Extract the [x, y] coordinate from the center of the cell holding the provided text.  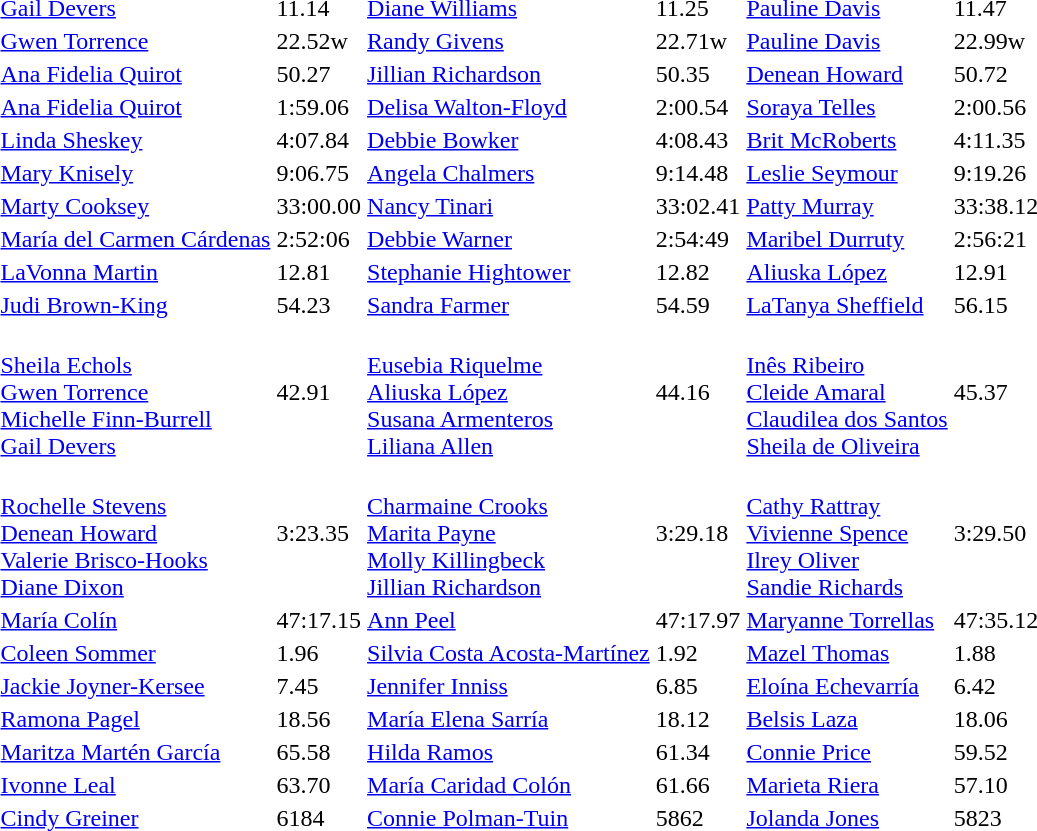
54.23 [319, 305]
Patty Murray [847, 206]
Maryanne Torrellas [847, 620]
Jillian Richardson [509, 74]
Eloína Echevarría [847, 686]
Mazel Thomas [847, 653]
Pauline Davis [847, 41]
50.35 [698, 74]
42.91 [319, 392]
4:07.84 [319, 140]
2:52:06 [319, 239]
Connie Price [847, 752]
Delisa Walton-Floyd [509, 107]
63.70 [319, 785]
María Elena Sarría [509, 719]
3:23.35 [319, 533]
Jennifer Inniss [509, 686]
Eusebia RiquelmeAliuska LópezSusana ArmenterosLiliana Allen [509, 392]
Ann Peel [509, 620]
22.71w [698, 41]
Stephanie Hightower [509, 272]
Leslie Seymour [847, 173]
9:06.75 [319, 173]
Nancy Tinari [509, 206]
Sandra Farmer [509, 305]
Maribel Durruty [847, 239]
22.52w [319, 41]
Aliuska López [847, 272]
12.81 [319, 272]
Denean Howard [847, 74]
LaTanya Sheffield [847, 305]
Debbie Bowker [509, 140]
Belsis Laza [847, 719]
18.56 [319, 719]
47:17.97 [698, 620]
Brit McRoberts [847, 140]
Cathy RattrayVivienne SpenceIlrey OliverSandie Richards [847, 533]
44.16 [698, 392]
María Caridad Colón [509, 785]
33:00.00 [319, 206]
Silvia Costa Acosta-Martínez [509, 653]
61.34 [698, 752]
Randy Givens [509, 41]
1.92 [698, 653]
33:02.41 [698, 206]
61.66 [698, 785]
Inês RibeiroCleide AmaralClaudilea dos SantosSheila de Oliveira [847, 392]
65.58 [319, 752]
12.82 [698, 272]
3:29.18 [698, 533]
1:59.06 [319, 107]
4:08.43 [698, 140]
47:17.15 [319, 620]
2:54:49 [698, 239]
50.27 [319, 74]
Charmaine CrooksMarita PayneMolly KillingbeckJillian Richardson [509, 533]
9:14.48 [698, 173]
Soraya Telles [847, 107]
54.59 [698, 305]
Hilda Ramos [509, 752]
Marieta Riera [847, 785]
Angela Chalmers [509, 173]
6.85 [698, 686]
18.12 [698, 719]
1.96 [319, 653]
7.45 [319, 686]
Debbie Warner [509, 239]
2:00.54 [698, 107]
